Search for the cell housing the specified text and yield its [x, y] center coordinate. 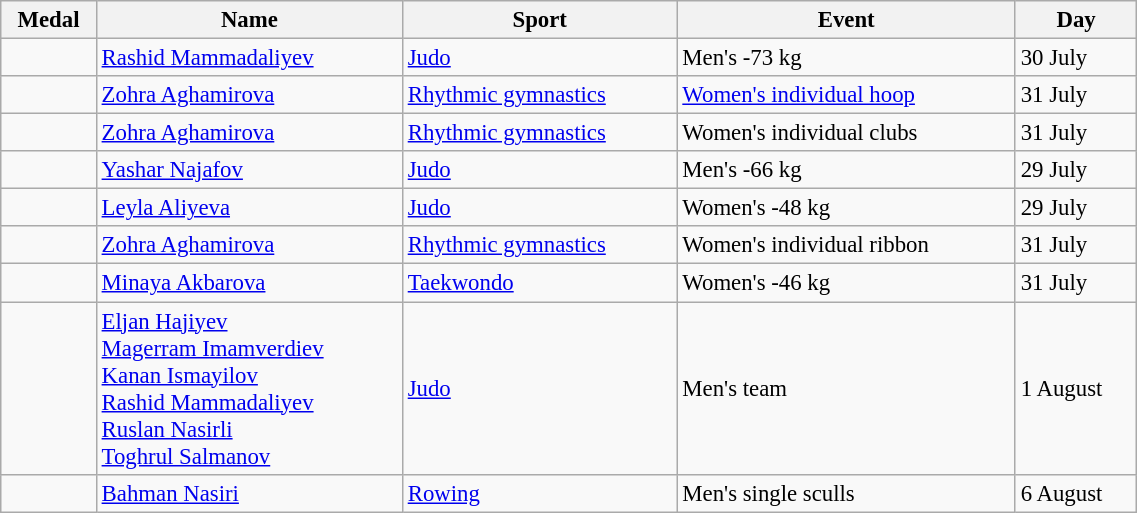
Medal [49, 20]
Rowing [540, 493]
Men's -73 kg [846, 58]
1 August [1076, 388]
Leyla Aliyeva [249, 208]
Women's -48 kg [846, 208]
Women's -46 kg [846, 283]
Men's team [846, 388]
30 July [1076, 58]
Women's individual clubs [846, 133]
Rashid Mammadaliyev [249, 58]
Sport [540, 20]
Men's single sculls [846, 493]
Eljan HajiyevMagerram ImamverdievKanan IsmayilovRashid MammadaliyevRuslan NasirliToghrul Salmanov [249, 388]
6 August [1076, 493]
Event [846, 20]
Women's individual ribbon [846, 245]
Women's individual hoop [846, 95]
Men's -66 kg [846, 170]
Yashar Najafov [249, 170]
Taekwondo [540, 283]
Minaya Akbarova [249, 283]
Bahman Nasiri [249, 493]
Day [1076, 20]
Name [249, 20]
